Extract the [X, Y] coordinate from the center of the cell holding the provided text.  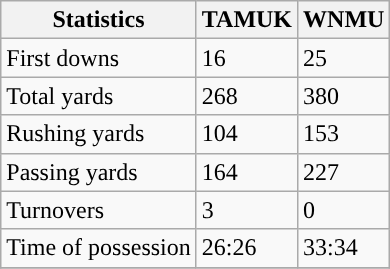
0 [344, 210]
Time of possession [99, 248]
33:34 [344, 248]
25 [344, 58]
164 [246, 172]
Passing yards [99, 172]
227 [344, 172]
3 [246, 210]
WNMU [344, 20]
16 [246, 58]
Statistics [99, 20]
380 [344, 96]
268 [246, 96]
Total yards [99, 96]
TAMUK [246, 20]
26:26 [246, 248]
153 [344, 134]
104 [246, 134]
Turnovers [99, 210]
First downs [99, 58]
Rushing yards [99, 134]
